Identify which cell holds the provided text, then report its [x, y] central coordinate. 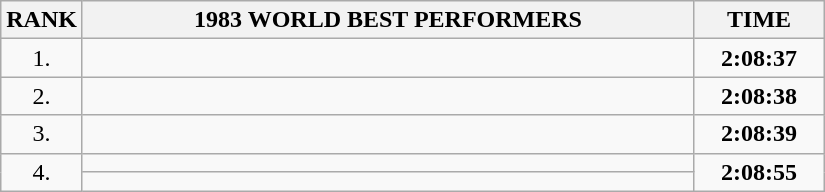
TIME [760, 20]
2:08:39 [760, 134]
1. [42, 58]
3. [42, 134]
2. [42, 96]
4. [42, 172]
2:08:38 [760, 96]
1983 WORLD BEST PERFORMERS [388, 20]
RANK [42, 20]
2:08:55 [760, 172]
2:08:37 [760, 58]
